Provide the [X, Y] coordinate of the cell's center where the given text is located.  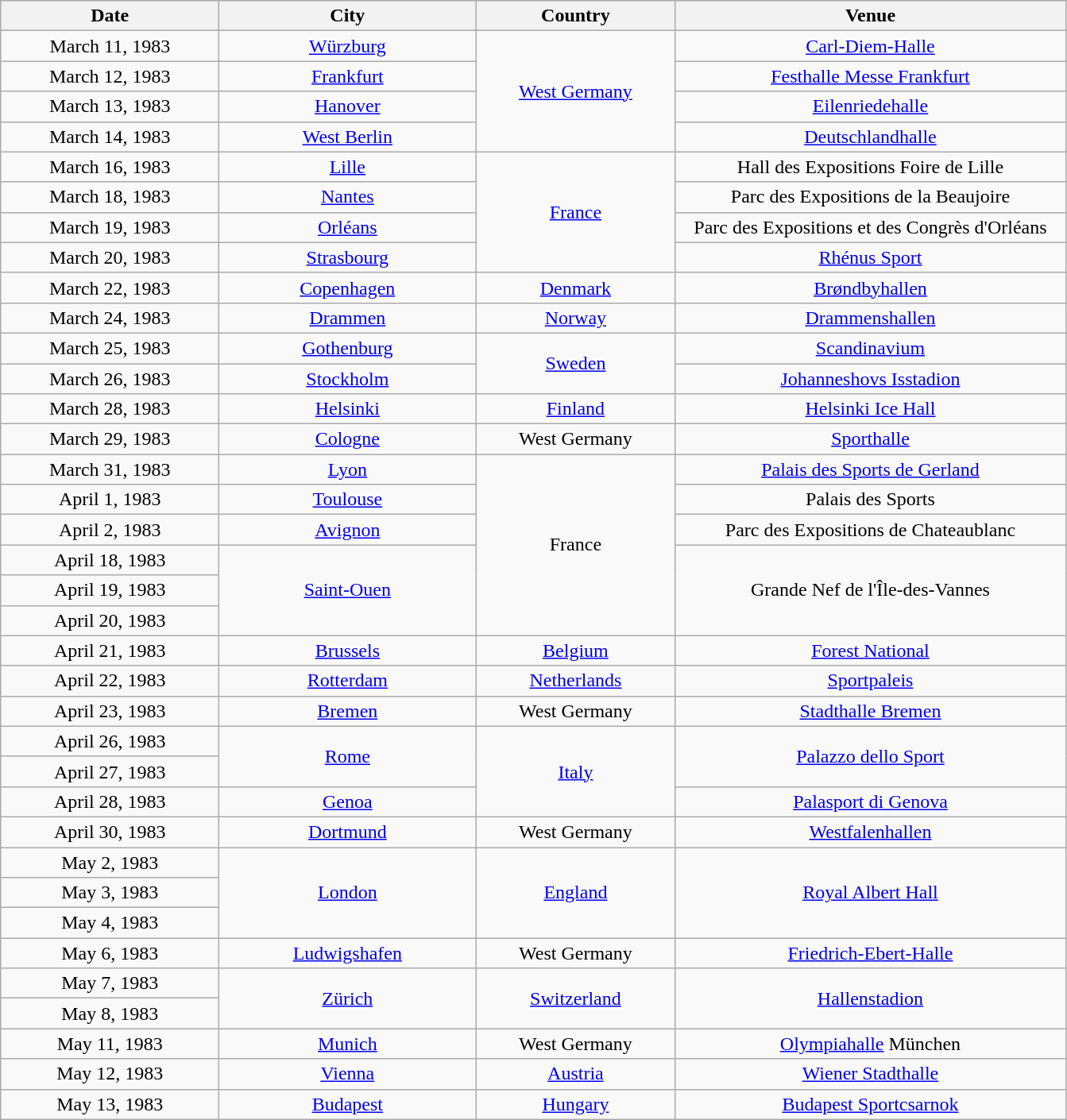
West Berlin [348, 137]
March 22, 1983 [110, 288]
May 3, 1983 [110, 893]
Stadthalle Bremen [871, 711]
Festhalle Messe Frankfurt [871, 76]
Scandinavium [871, 348]
April 22, 1983 [110, 681]
March 31, 1983 [110, 469]
March 13, 1983 [110, 106]
Hungary [575, 1104]
Palais des Sports de Gerland [871, 469]
Budapest [348, 1104]
Strasbourg [348, 257]
Brøndbyhallen [871, 288]
Parc des Expositions de Chateaublanc [871, 530]
April 23, 1983 [110, 711]
March 26, 1983 [110, 379]
Brussels [348, 651]
Country [575, 16]
Norway [575, 318]
Eilenriedehalle [871, 106]
Drammen [348, 318]
April 1, 1983 [110, 500]
April 19, 1983 [110, 590]
Venue [871, 16]
Johanneshovs Isstadion [871, 379]
Würzburg [348, 46]
City [348, 16]
Drammenshallen [871, 318]
Bremen [348, 711]
March 25, 1983 [110, 348]
April 2, 1983 [110, 530]
Dortmund [348, 832]
Friedrich-Ebert-Halle [871, 953]
March 29, 1983 [110, 439]
England [575, 892]
Lille [348, 167]
April 18, 1983 [110, 560]
Lyon [348, 469]
April 27, 1983 [110, 771]
London [348, 892]
Carl-Diem-Halle [871, 46]
April 21, 1983 [110, 651]
May 13, 1983 [110, 1104]
Wiener Stadthalle [871, 1074]
March 16, 1983 [110, 167]
Hallenstadion [871, 998]
Austria [575, 1074]
Vienna [348, 1074]
April 30, 1983 [110, 832]
Westfalenhallen [871, 832]
May 8, 1983 [110, 1014]
Helsinki Ice Hall [871, 409]
Palasport di Genova [871, 801]
Saint-Ouen [348, 590]
March 12, 1983 [110, 76]
Zürich [348, 998]
Frankfurt [348, 76]
Grande Nef de l'Île-des-Vannes [871, 590]
May 7, 1983 [110, 983]
May 11, 1983 [110, 1044]
May 2, 1983 [110, 862]
Forest National [871, 651]
Date [110, 16]
Palais des Sports [871, 500]
March 20, 1983 [110, 257]
Gothenburg [348, 348]
Olympiahalle München [871, 1044]
Genoa [348, 801]
Sportpaleis [871, 681]
Netherlands [575, 681]
Cologne [348, 439]
Hall des Expositions Foire de Lille [871, 167]
Palazzo dello Sport [871, 756]
Rotterdam [348, 681]
May 12, 1983 [110, 1074]
Budapest Sportcsarnok [871, 1104]
Avignon [348, 530]
Toulouse [348, 500]
May 6, 1983 [110, 953]
April 26, 1983 [110, 741]
Ludwigshafen [348, 953]
Orléans [348, 227]
Copenhagen [348, 288]
Royal Albert Hall [871, 892]
Rome [348, 756]
Parc des Expositions et des Congrès d'Orléans [871, 227]
March 28, 1983 [110, 409]
April 28, 1983 [110, 801]
March 24, 1983 [110, 318]
March 14, 1983 [110, 137]
Sporthalle [871, 439]
March 11, 1983 [110, 46]
Nantes [348, 197]
Munich [348, 1044]
Rhénus Sport [871, 257]
Parc des Expositions de la Beaujoire [871, 197]
March 18, 1983 [110, 197]
April 20, 1983 [110, 620]
Belgium [575, 651]
Deutschlandhalle [871, 137]
Stockholm [348, 379]
Sweden [575, 363]
May 4, 1983 [110, 923]
Finland [575, 409]
Hanover [348, 106]
March 19, 1983 [110, 227]
Denmark [575, 288]
Helsinki [348, 409]
Switzerland [575, 998]
Italy [575, 771]
